Scan for the cell matching the given text and deliver its [x, y] coordinate at center. 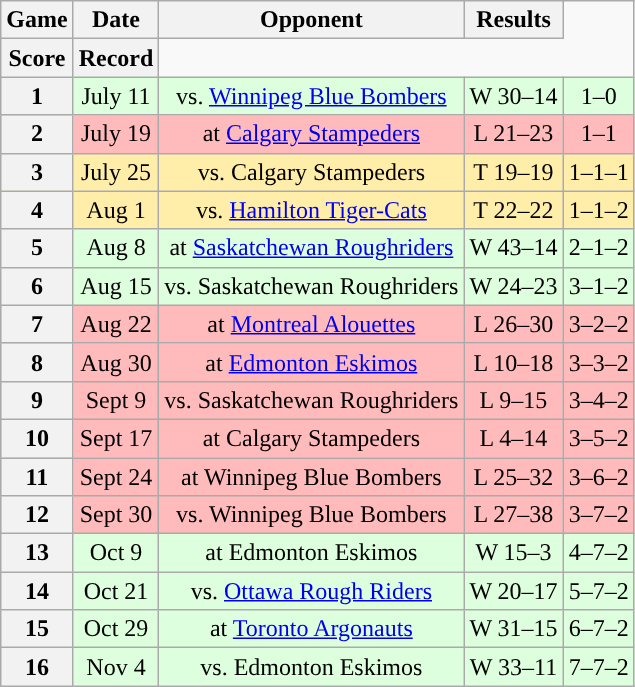
T 19–19 [514, 172]
L 25–32 [514, 477]
4–7–2 [598, 553]
W 31–15 [514, 629]
1 [37, 96]
July 25 [116, 172]
L 21–23 [514, 134]
Sept 30 [116, 515]
July 11 [116, 96]
1–1 [598, 134]
at Toronto Argonauts [312, 629]
10 [37, 438]
7–7–2 [598, 667]
at Montreal Alouettes [312, 324]
Opponent [312, 20]
13 [37, 553]
W 15–3 [514, 553]
at Saskatchewan Roughriders [312, 248]
Aug 15 [116, 286]
L 26–30 [514, 324]
3–7–2 [598, 515]
Score [37, 58]
2–1–2 [598, 248]
Oct 29 [116, 629]
Aug 22 [116, 324]
5 [37, 248]
L 9–15 [514, 400]
Sept 17 [116, 438]
5–7–2 [598, 591]
T 22–22 [514, 210]
W 24–23 [514, 286]
2 [37, 134]
Sept 9 [116, 400]
Oct 9 [116, 553]
9 [37, 400]
vs. Calgary Stampeders [312, 172]
vs. Ottawa Rough Riders [312, 591]
3–4–2 [598, 400]
16 [37, 667]
11 [37, 477]
6 [37, 286]
8 [37, 362]
3–3–2 [598, 362]
Record [116, 58]
W 33–11 [514, 667]
14 [37, 591]
3–1–2 [598, 286]
Date [116, 20]
Aug 30 [116, 362]
3–5–2 [598, 438]
vs. Hamilton Tiger-Cats [312, 210]
1–1–2 [598, 210]
W 30–14 [514, 96]
Game [37, 20]
6–7–2 [598, 629]
Aug 8 [116, 248]
12 [37, 515]
4 [37, 210]
L 27–38 [514, 515]
1–0 [598, 96]
3–2–2 [598, 324]
W 43–14 [514, 248]
W 20–17 [514, 591]
Nov 4 [116, 667]
15 [37, 629]
Aug 1 [116, 210]
L 10–18 [514, 362]
Oct 21 [116, 591]
vs. Edmonton Eskimos [312, 667]
7 [37, 324]
at Winnipeg Blue Bombers [312, 477]
3 [37, 172]
Results [514, 20]
L 4–14 [514, 438]
July 19 [116, 134]
3–6–2 [598, 477]
1–1–1 [598, 172]
Sept 24 [116, 477]
